Find where the given text appears and provide that cell's center as [X, Y] coordinate. 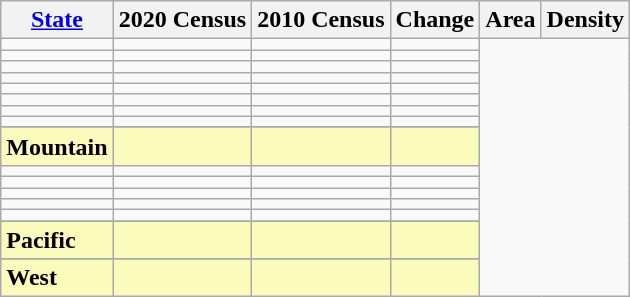
Change [435, 20]
2010 Census [321, 20]
Density [585, 20]
2020 Census [182, 20]
Mountain [57, 146]
Pacific [57, 240]
Area [510, 20]
West [57, 278]
State [57, 20]
